For the text-containing cell, return its midpoint in (x, y) coordinate format. 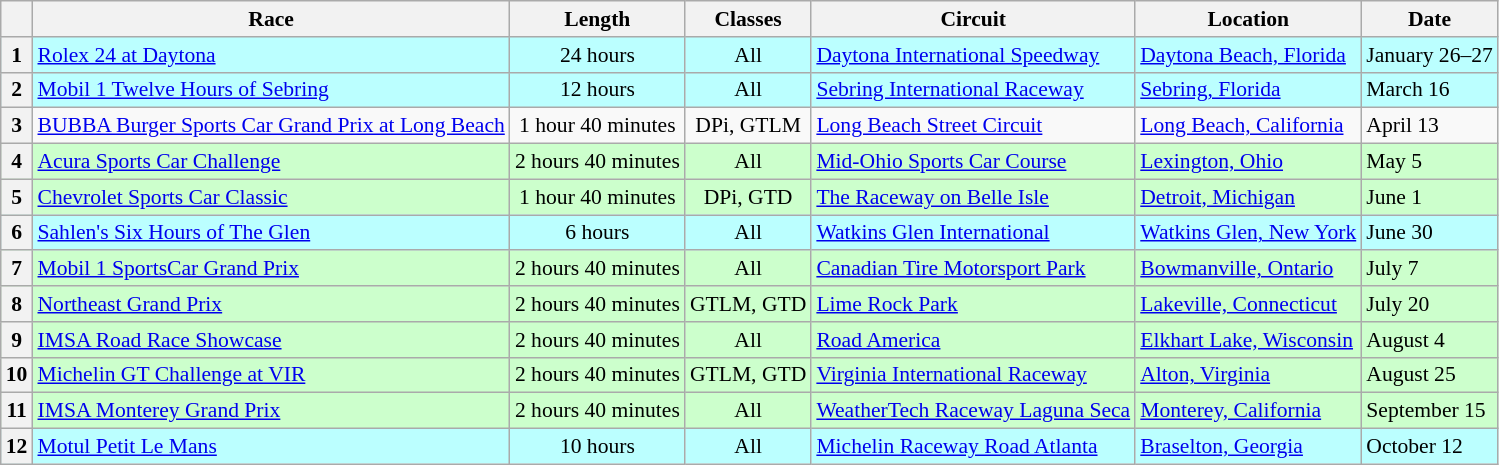
4 (17, 162)
September 15 (1430, 411)
Northeast Grand Prix (270, 304)
DPi, GTD (748, 197)
8 (17, 304)
Bowmanville, Ontario (1248, 269)
Michelin GT Challenge at VIR (270, 375)
Detroit, Michigan (1248, 197)
IMSA Monterey Grand Prix (270, 411)
January 26–27 (1430, 55)
Sahlen's Six Hours of The Glen (270, 233)
July 7 (1430, 269)
Mobil 1 SportsCar Grand Prix (270, 269)
Acura Sports Car Challenge (270, 162)
2 (17, 90)
1 (17, 55)
Daytona Beach, Florida (1248, 55)
October 12 (1430, 447)
Daytona International Speedway (973, 55)
6 hours (598, 233)
Canadian Tire Motorsport Park (973, 269)
March 16 (1430, 90)
5 (17, 197)
Watkins Glen International (973, 233)
Watkins Glen, New York (1248, 233)
June 30 (1430, 233)
3 (17, 126)
The Raceway on Belle Isle (973, 197)
July 20 (1430, 304)
Virginia International Raceway (973, 375)
Circuit (973, 19)
Braselton, Georgia (1248, 447)
April 13 (1430, 126)
June 1 (1430, 197)
Long Beach, California (1248, 126)
Road America (973, 340)
7 (17, 269)
Sebring International Raceway (973, 90)
Classes (748, 19)
Rolex 24 at Daytona (270, 55)
May 5 (1430, 162)
Race (270, 19)
Lime Rock Park (973, 304)
August 25 (1430, 375)
Mobil 1 Twelve Hours of Sebring (270, 90)
11 (17, 411)
Mid-Ohio Sports Car Course (973, 162)
Chevrolet Sports Car Classic (270, 197)
WeatherTech Raceway Laguna Seca (973, 411)
BUBBA Burger Sports Car Grand Prix at Long Beach (270, 126)
12 (17, 447)
9 (17, 340)
Length (598, 19)
IMSA Road Race Showcase (270, 340)
DPi, GTLM (748, 126)
August 4 (1430, 340)
Location (1248, 19)
Motul Petit Le Mans (270, 447)
12 hours (598, 90)
Elkhart Lake, Wisconsin (1248, 340)
Sebring, Florida (1248, 90)
Monterey, California (1248, 411)
Long Beach Street Circuit (973, 126)
Date (1430, 19)
Michelin Raceway Road Atlanta (973, 447)
6 (17, 233)
10 hours (598, 447)
Alton, Virginia (1248, 375)
24 hours (598, 55)
Lakeville, Connecticut (1248, 304)
Lexington, Ohio (1248, 162)
10 (17, 375)
